For the text-containing cell, return its midpoint in (x, y) coordinate format. 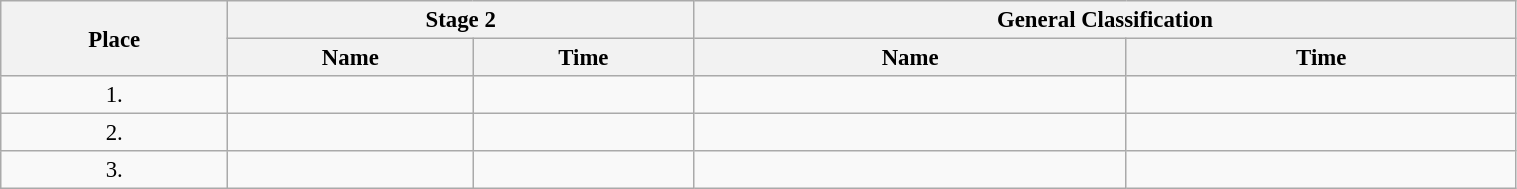
1. (114, 95)
3. (114, 170)
General Classification (1105, 20)
Stage 2 (461, 20)
2. (114, 133)
Place (114, 38)
